From the cell containing the given text, extract its center point as [x, y] coordinate. 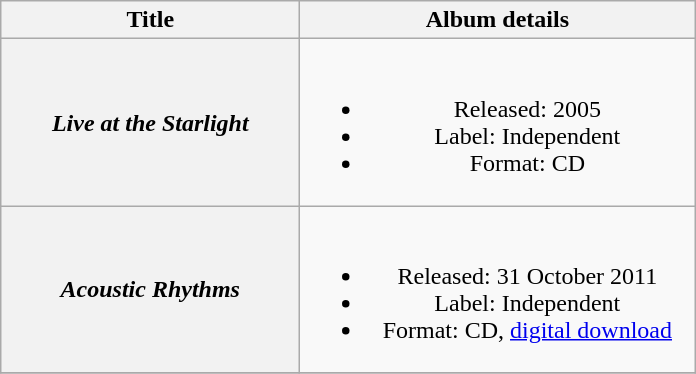
Live at the Starlight [150, 122]
Album details [498, 20]
Acoustic Rhythms [150, 290]
Released: 31 October 2011Label: IndependentFormat: CD, digital download [498, 290]
Title [150, 20]
Released: 2005Label: IndependentFormat: CD [498, 122]
